Capture the cell that displays the provided text and extract its (X, Y) central coordinate. 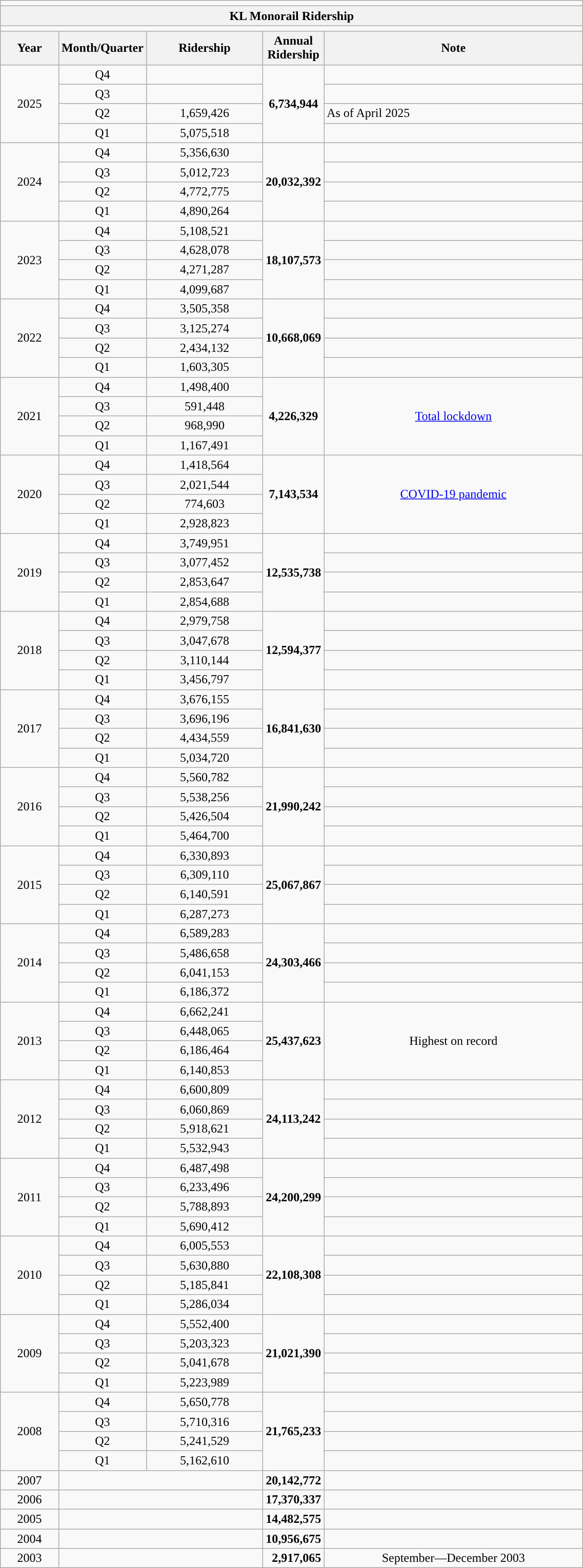
5,560,782 (204, 777)
12,535,738 (293, 572)
6,186,372 (204, 992)
6,287,273 (204, 914)
2007 (30, 1480)
6,448,065 (204, 1031)
2004 (30, 1539)
591,448 (204, 406)
5,185,841 (204, 1285)
6,186,464 (204, 1050)
774,603 (204, 504)
3,125,274 (204, 328)
20,142,772 (293, 1480)
5,012,723 (204, 172)
12,594,377 (293, 650)
2,917,065 (293, 1558)
10,956,675 (293, 1539)
As of April 2025 (453, 113)
6,600,809 (204, 1089)
2,979,758 (204, 621)
4,628,078 (204, 250)
Ridership (204, 48)
COVID-19 pandemic (453, 494)
5,203,323 (204, 1343)
4,772,775 (204, 191)
5,552,400 (204, 1324)
10,668,069 (293, 338)
2024 (30, 182)
21,990,242 (293, 806)
Year (30, 48)
4,890,264 (204, 211)
5,464,700 (204, 836)
25,437,623 (293, 1041)
2014 (30, 963)
6,309,110 (204, 875)
1,603,305 (204, 367)
2019 (30, 572)
5,650,778 (204, 1402)
6,140,591 (204, 895)
25,067,867 (293, 884)
14,482,575 (293, 1519)
3,110,144 (204, 660)
2012 (30, 1119)
18,107,573 (293, 260)
2021 (30, 416)
2016 (30, 806)
7,143,534 (293, 494)
16,841,630 (293, 728)
5,041,678 (204, 1363)
4,099,687 (204, 289)
Total lockdown (453, 416)
3,696,196 (204, 719)
6,487,498 (204, 1168)
5,034,720 (204, 758)
2010 (30, 1275)
5,075,518 (204, 133)
3,676,155 (204, 699)
5,286,034 (204, 1304)
6,330,893 (204, 855)
3,077,452 (204, 563)
2013 (30, 1041)
5,630,880 (204, 1265)
4,226,329 (293, 416)
1,498,400 (204, 387)
2,853,647 (204, 582)
2015 (30, 884)
968,990 (204, 426)
17,370,337 (293, 1500)
KL Monorail Ridership (292, 16)
24,303,466 (293, 963)
5,162,610 (204, 1460)
2,434,132 (204, 348)
September—December 2003 (453, 1558)
6,662,241 (204, 1011)
5,690,412 (204, 1226)
2022 (30, 338)
2017 (30, 728)
24,200,299 (293, 1197)
5,788,893 (204, 1207)
5,538,256 (204, 797)
1,659,426 (204, 113)
4,271,287 (204, 270)
6,233,496 (204, 1187)
22,108,308 (293, 1275)
5,486,658 (204, 953)
Annual Ridership (293, 48)
6,734,944 (293, 104)
6,589,283 (204, 934)
2003 (30, 1558)
2018 (30, 650)
Month/Quarter (103, 48)
2,854,688 (204, 602)
3,505,358 (204, 309)
5,241,529 (204, 1441)
2025 (30, 104)
3,047,678 (204, 641)
1,418,564 (204, 465)
5,426,504 (204, 816)
4,434,559 (204, 738)
Highest on record (453, 1041)
2006 (30, 1500)
2023 (30, 260)
2020 (30, 494)
6,060,869 (204, 1109)
1,167,491 (204, 445)
2,928,823 (204, 523)
2009 (30, 1353)
2005 (30, 1519)
5,710,316 (204, 1421)
21,765,233 (293, 1431)
2008 (30, 1431)
2,021,544 (204, 484)
5,356,630 (204, 152)
5,918,621 (204, 1128)
6,005,553 (204, 1246)
3,456,797 (204, 680)
20,032,392 (293, 182)
Note (453, 48)
6,140,853 (204, 1070)
2011 (30, 1197)
24,113,242 (293, 1119)
5,223,989 (204, 1382)
5,532,943 (204, 1148)
5,108,521 (204, 230)
6,041,153 (204, 972)
3,749,951 (204, 543)
21,021,390 (293, 1353)
